Search for the cell housing the specified text and yield its [X, Y] center coordinate. 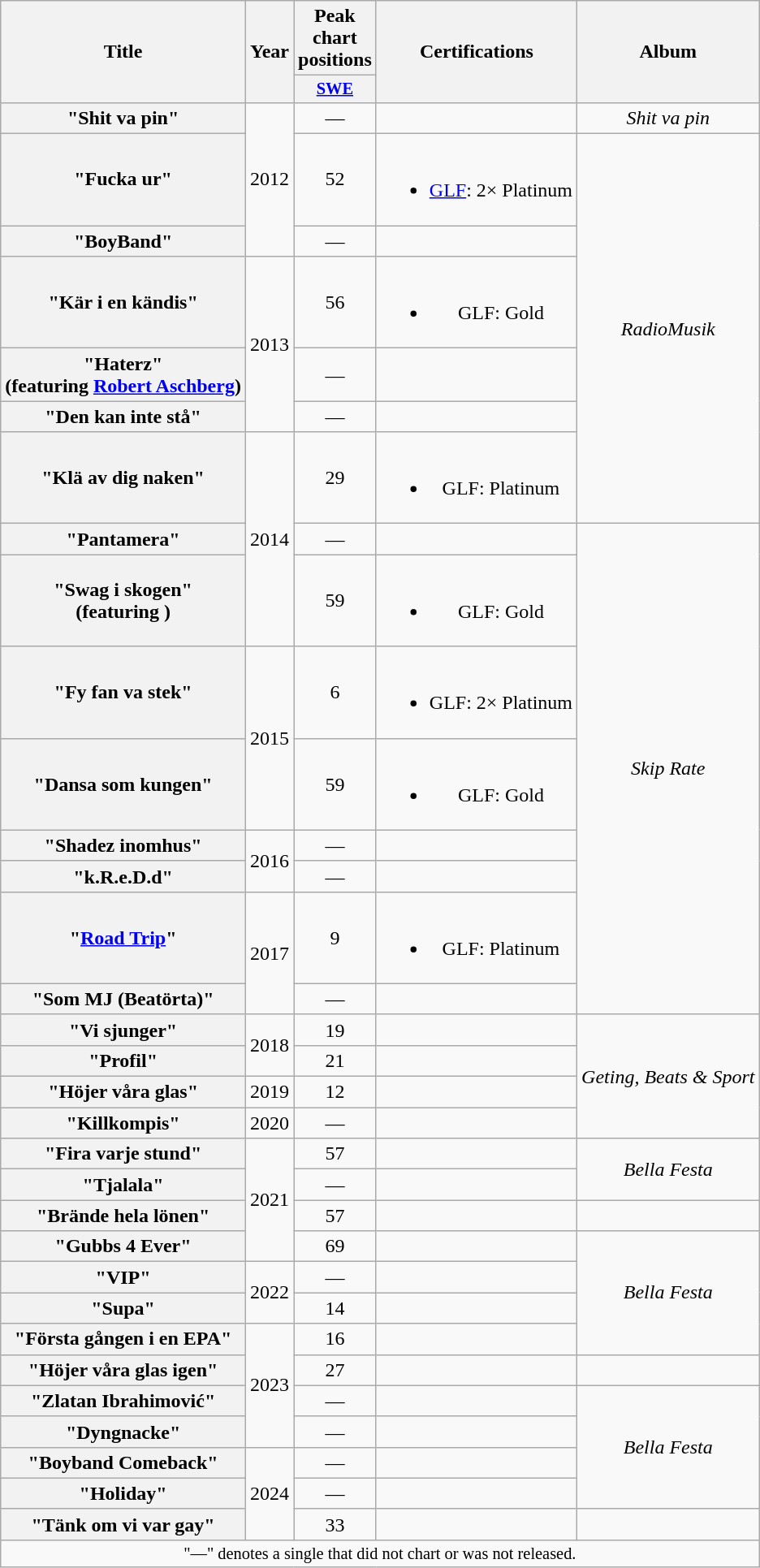
14 [335, 1308]
"Pantamera" [123, 539]
69 [335, 1246]
33 [335, 1524]
"k.R.e.D.d" [123, 876]
2015 [270, 738]
Peak chart positions [335, 38]
52 [335, 180]
"Tänk om vi var gay" [123, 1524]
"Höjer våra glas" [123, 1092]
2017 [270, 953]
2024 [270, 1493]
2020 [270, 1123]
"Höjer våra glas igen" [123, 1370]
Geting, Beats & Sport [668, 1076]
"Första gången i en EPA" [123, 1339]
"Dyngnacke" [123, 1432]
RadioMusik [668, 329]
"Profil" [123, 1060]
"Klä av dig naken" [123, 477]
Title [123, 52]
"Shit va pin" [123, 118]
19 [335, 1030]
"Brände hela lönen" [123, 1216]
"Vi sjunger" [123, 1030]
2016 [270, 861]
SWE [335, 89]
"Kär i en kändis" [123, 302]
56 [335, 302]
2014 [270, 539]
9 [335, 937]
"Holiday" [123, 1493]
"Shadez inomhus" [123, 845]
29 [335, 477]
"Den kan inte stå" [123, 417]
2018 [270, 1045]
2013 [270, 344]
Year [270, 52]
2023 [270, 1385]
"Haterz"(featuring Robert Aschberg) [123, 375]
Shit va pin [668, 118]
"Fy fan va stek" [123, 692]
"VIP" [123, 1277]
Certifications [476, 52]
"Killkompis" [123, 1123]
12 [335, 1092]
"Gubbs 4 Ever" [123, 1246]
16 [335, 1339]
27 [335, 1370]
Album [668, 52]
21 [335, 1060]
"Fira varje stund" [123, 1154]
2019 [270, 1092]
2022 [270, 1293]
"Som MJ (Beatörta)" [123, 999]
2021 [270, 1200]
"Road Trip" [123, 937]
"Dansa som kungen" [123, 784]
2012 [270, 179]
"—" denotes a single that did not chart or was not released. [380, 1553]
"Zlatan Ibrahimović" [123, 1401]
6 [335, 692]
"Tjalala" [123, 1185]
"Swag i skogen"(featuring ) [123, 601]
"Supa" [123, 1308]
"Fucka ur" [123, 180]
"BoyBand" [123, 241]
Skip Rate [668, 769]
"Boyband Comeback" [123, 1462]
